From the cell containing the given text, extract its center point as [X, Y] coordinate. 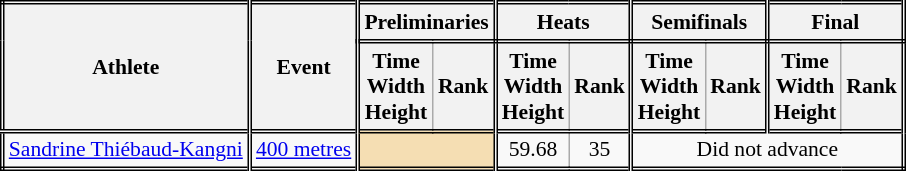
Athlete [126, 67]
400 metres [303, 150]
59.68 [532, 150]
35 [600, 150]
Sandrine Thiébaud-Kangni [126, 150]
Event [303, 67]
Did not advance [767, 150]
Heats [563, 22]
Semifinals [699, 22]
Final [835, 22]
Preliminaries [426, 22]
